Find where the given text appears and provide that cell's center as [X, Y] coordinate. 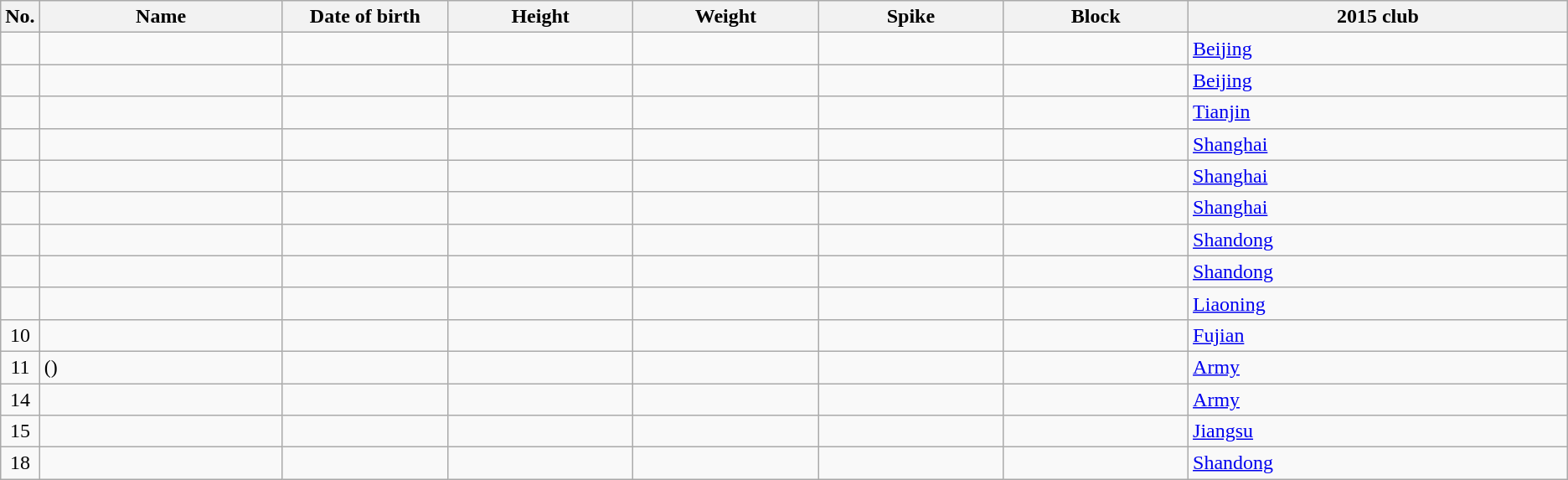
Tianjin [1379, 112]
() [161, 367]
18 [20, 463]
10 [20, 335]
2015 club [1379, 17]
Block [1096, 17]
Liaoning [1379, 303]
Name [161, 17]
Height [541, 17]
14 [20, 400]
15 [20, 431]
No. [20, 17]
Fujian [1379, 335]
Spike [911, 17]
Jiangsu [1379, 431]
Weight [725, 17]
11 [20, 367]
Date of birth [365, 17]
